For the text-containing cell, return its midpoint in [X, Y] coordinate format. 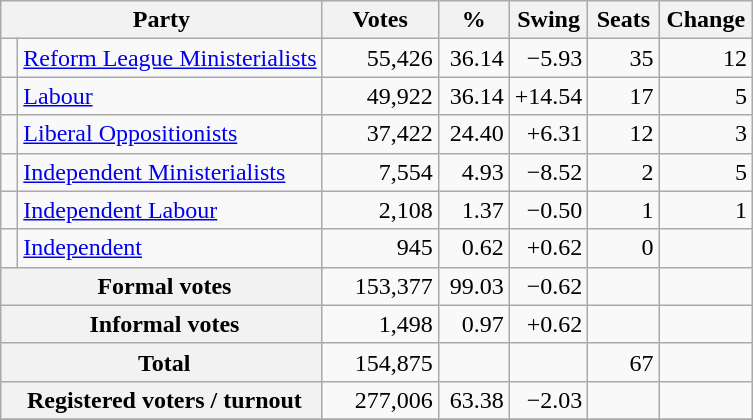
35 [624, 58]
154,875 [380, 362]
153,377 [380, 286]
1,498 [380, 324]
% [474, 20]
2 [624, 172]
Formal votes [162, 286]
Party [162, 20]
Reform League Ministerialists [170, 58]
−0.50 [548, 210]
0 [624, 248]
Informal votes [162, 324]
−5.93 [548, 58]
24.40 [474, 134]
4.93 [474, 172]
+14.54 [548, 96]
Change [706, 20]
55,426 [380, 58]
+6.31 [548, 134]
Swing [548, 20]
99.03 [474, 286]
−0.62 [548, 286]
67 [624, 362]
Independent Labour [170, 210]
3 [706, 134]
0.62 [474, 248]
Independent [170, 248]
Total [162, 362]
17 [624, 96]
277,006 [380, 400]
Liberal Oppositionists [170, 134]
−2.03 [548, 400]
7,554 [380, 172]
37,422 [380, 134]
Seats [624, 20]
63.38 [474, 400]
Votes [380, 20]
49,922 [380, 96]
Registered voters / turnout [162, 400]
Labour [170, 96]
Independent Ministerialists [170, 172]
0.97 [474, 324]
1.37 [474, 210]
945 [380, 248]
−8.52 [548, 172]
2,108 [380, 210]
